Capture the cell that displays the provided text and extract its [x, y] central coordinate. 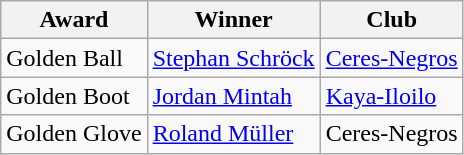
Roland Müller [234, 134]
Jordan Mintah [234, 96]
Golden Boot [74, 96]
Winner [234, 20]
Award [74, 20]
Golden Ball [74, 58]
Club [392, 20]
Stephan Schröck [234, 58]
Golden Glove [74, 134]
Kaya-Iloilo [392, 96]
